Find where the given text appears and provide that cell's center as [X, Y] coordinate. 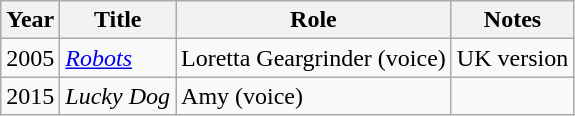
Role [314, 20]
UK version [512, 58]
Robots [118, 58]
Loretta Geargrinder (voice) [314, 58]
2015 [30, 96]
Amy (voice) [314, 96]
2005 [30, 58]
Title [118, 20]
Notes [512, 20]
Year [30, 20]
Lucky Dog [118, 96]
